Pinpoint the cell where the given text exists, returning its [X, Y] midpoint coordinate. 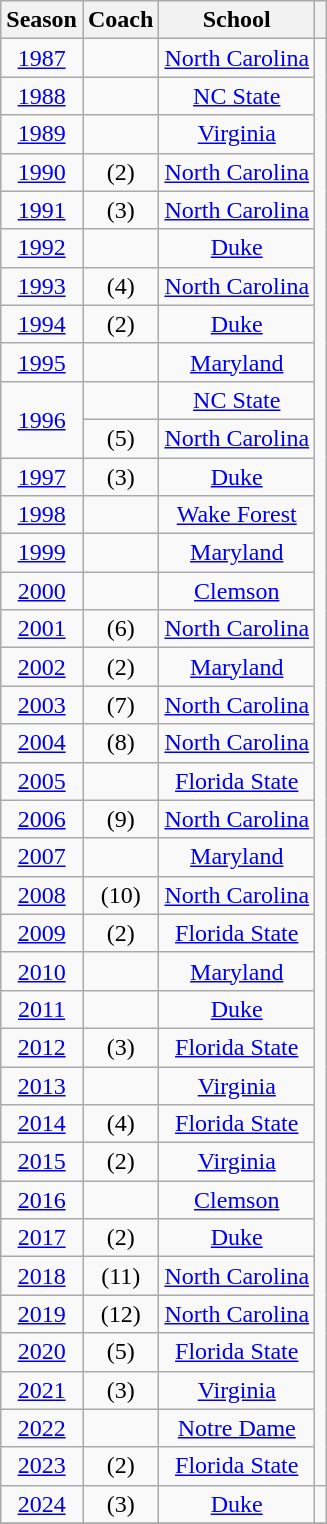
1999 [42, 553]
2007 [42, 857]
2018 [42, 1276]
1996 [42, 419]
(8) [120, 743]
2021 [42, 1390]
2004 [42, 743]
2016 [42, 1200]
(7) [120, 705]
(9) [120, 819]
2001 [42, 629]
Season [42, 20]
Coach [120, 20]
1990 [42, 172]
2011 [42, 1009]
2005 [42, 781]
2019 [42, 1314]
2024 [42, 1504]
1997 [42, 477]
2002 [42, 667]
1995 [42, 362]
1989 [42, 134]
(12) [120, 1314]
2009 [42, 933]
(10) [120, 895]
2010 [42, 971]
1992 [42, 248]
2008 [42, 895]
2020 [42, 1352]
2023 [42, 1466]
(11) [120, 1276]
2003 [42, 705]
2006 [42, 819]
2014 [42, 1124]
2012 [42, 1047]
School [237, 20]
(6) [120, 629]
1991 [42, 210]
2015 [42, 1162]
1994 [42, 324]
1987 [42, 58]
Notre Dame [237, 1428]
2000 [42, 591]
Wake Forest [237, 515]
1998 [42, 515]
1993 [42, 286]
2017 [42, 1238]
2022 [42, 1428]
1988 [42, 96]
2013 [42, 1085]
